Find where the given text appears and provide that cell's center as [X, Y] coordinate. 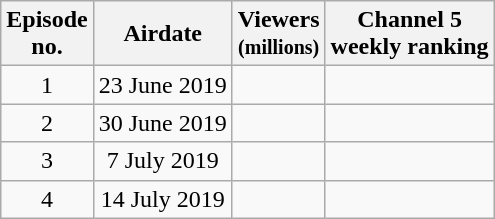
1 [47, 85]
30 June 2019 [162, 123]
2 [47, 123]
23 June 2019 [162, 85]
7 July 2019 [162, 161]
Airdate [162, 34]
3 [47, 161]
4 [47, 199]
Episodeno. [47, 34]
Viewers(millions) [278, 34]
Channel 5weekly ranking [410, 34]
14 July 2019 [162, 199]
